Find where the given text appears and provide that cell's center as [X, Y] coordinate. 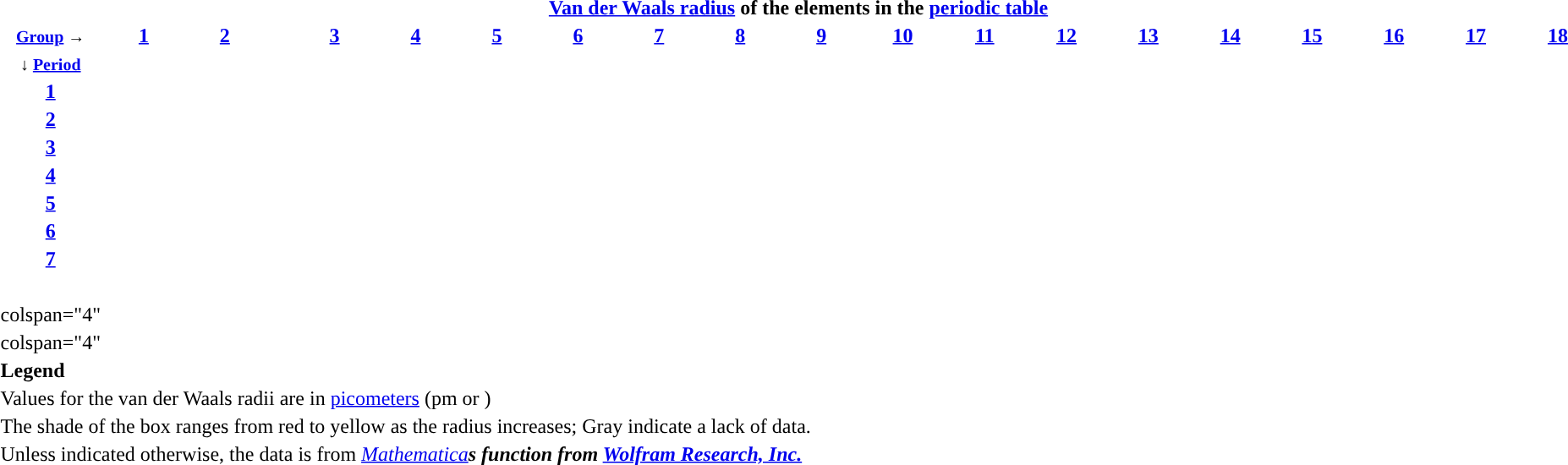
3 [335, 36]
1 [144, 36]
9 [822, 36]
6 [578, 36]
10 [903, 36]
2 [225, 36]
14 [1231, 36]
7 [660, 36]
12 [1066, 36]
11 [984, 36]
8 [741, 36]
4 [416, 36]
5 [497, 36]
16 [1394, 36]
15 [1313, 36]
13 [1149, 36]
17 [1476, 36]
